Return the [x, y] coordinate for the center point of the cell that contains the specified text.  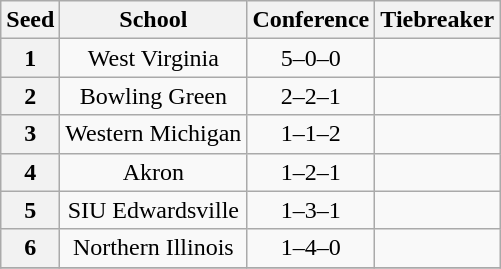
Seed [30, 20]
3 [30, 134]
Western Michigan [154, 134]
School [154, 20]
2–2–1 [311, 96]
1 [30, 58]
Akron [154, 172]
Bowling Green [154, 96]
West Virginia [154, 58]
4 [30, 172]
Conference [311, 20]
5 [30, 210]
1–2–1 [311, 172]
SIU Edwardsville [154, 210]
Tiebreaker [438, 20]
6 [30, 248]
1–3–1 [311, 210]
2 [30, 96]
5–0–0 [311, 58]
1–1–2 [311, 134]
Northern Illinois [154, 248]
1–4–0 [311, 248]
